Output the [x, y] coordinate of the center of the cell containing the given text.  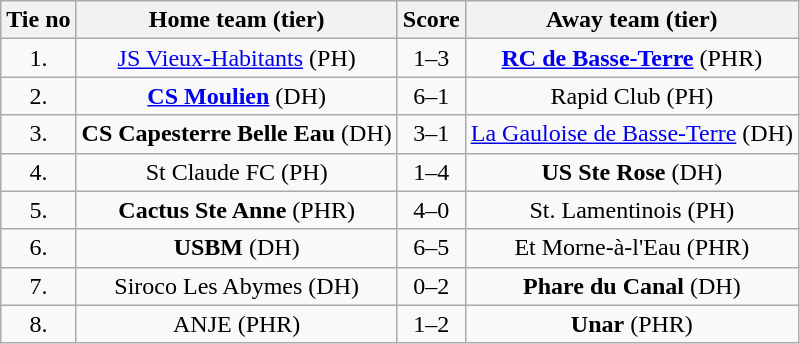
4–0 [431, 210]
JS Vieux-Habitants (PH) [236, 58]
CS Capesterre Belle Eau (DH) [236, 134]
RC de Basse-Terre (PHR) [632, 58]
Phare du Canal (DH) [632, 286]
Unar (PHR) [632, 324]
1–3 [431, 58]
US Ste Rose (DH) [632, 172]
1. [38, 58]
Siroco Les Abymes (DH) [236, 286]
St Claude FC (PH) [236, 172]
St. Lamentinois (PH) [632, 210]
3. [38, 134]
4. [38, 172]
7. [38, 286]
Away team (tier) [632, 20]
1–4 [431, 172]
ANJE (PHR) [236, 324]
1–2 [431, 324]
6–1 [431, 96]
CS Moulien (DH) [236, 96]
Tie no [38, 20]
3–1 [431, 134]
5. [38, 210]
USBM (DH) [236, 248]
6–5 [431, 248]
0–2 [431, 286]
Rapid Club (PH) [632, 96]
Et Morne-à-l'Eau (PHR) [632, 248]
La Gauloise de Basse-Terre (DH) [632, 134]
Cactus Ste Anne (PHR) [236, 210]
8. [38, 324]
2. [38, 96]
Home team (tier) [236, 20]
Score [431, 20]
6. [38, 248]
